Determine the (x, y) coordinate at the center of the cell enclosing the given text.  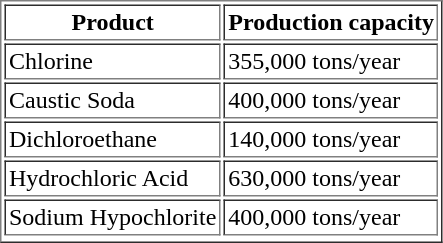
Dichloroethane (112, 140)
Production capacity (332, 22)
Caustic Soda (112, 100)
Chlorine (112, 62)
355,000 tons/year (332, 62)
Sodium Hypochlorite (112, 218)
Product (112, 22)
140,000 tons/year (332, 140)
630,000 tons/year (332, 178)
Hydrochloric Acid (112, 178)
